Output the (x, y) coordinate of the center of the cell containing the given text.  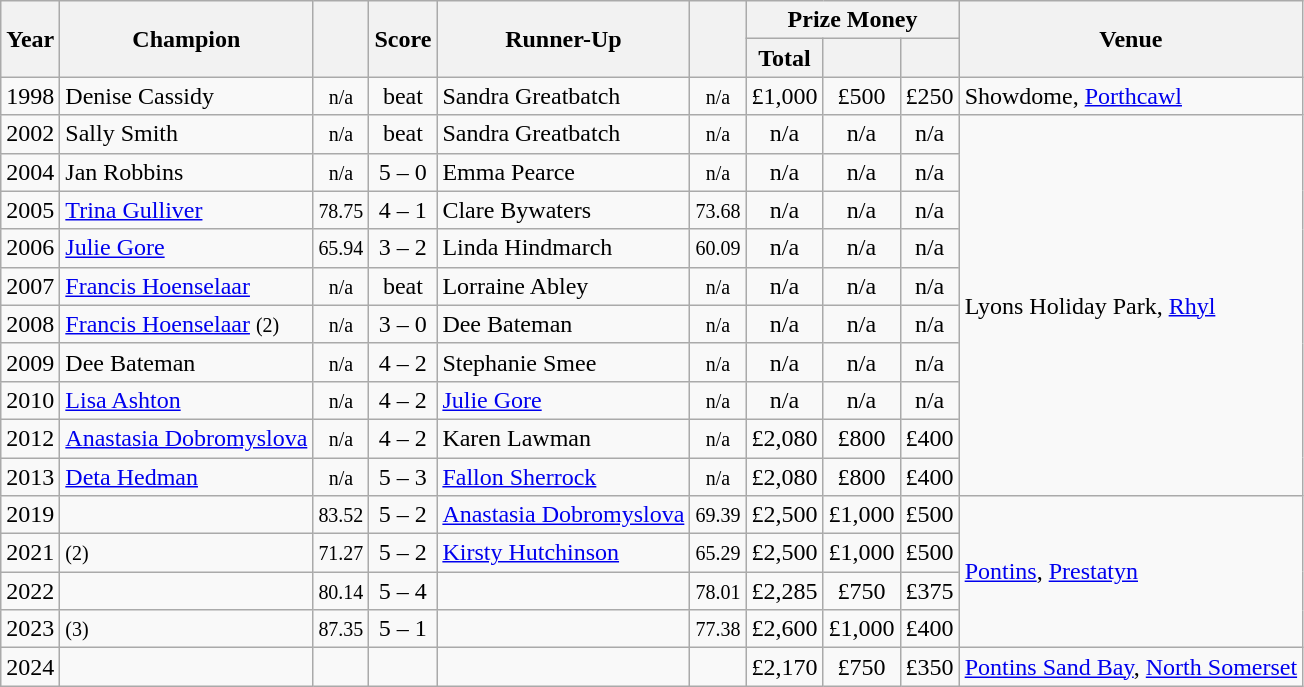
2005 (30, 210)
5 – 4 (403, 591)
Trina Gulliver (186, 210)
Stephanie Smee (564, 362)
87.35 (341, 629)
2004 (30, 172)
Deta Hedman (186, 477)
£250 (930, 96)
Venue (1131, 39)
Clare Bywaters (564, 210)
Runner-Up (564, 39)
2022 (30, 591)
2024 (30, 667)
65.29 (718, 553)
60.09 (718, 248)
69.39 (718, 515)
2019 (30, 515)
(3) (186, 629)
5 – 3 (403, 477)
65.94 (341, 248)
Sally Smith (186, 134)
Total (784, 58)
Francis Hoenselaar (2) (186, 324)
Fallon Sherrock (564, 477)
Francis Hoenselaar (186, 286)
£350 (930, 667)
2012 (30, 438)
(2) (186, 553)
2008 (30, 324)
Lorraine Abley (564, 286)
73.68 (718, 210)
71.27 (341, 553)
3 – 2 (403, 248)
Prize Money (852, 20)
Jan Robbins (186, 172)
3 – 0 (403, 324)
1998 (30, 96)
£375 (930, 591)
Denise Cassidy (186, 96)
£2,600 (784, 629)
2002 (30, 134)
Champion (186, 39)
2021 (30, 553)
5 – 0 (403, 172)
Score (403, 39)
2013 (30, 477)
78.01 (718, 591)
77.38 (718, 629)
£2,170 (784, 667)
2023 (30, 629)
Pontins, Prestatyn (1131, 572)
Emma Pearce (564, 172)
83.52 (341, 515)
Karen Lawman (564, 438)
2006 (30, 248)
Lyons Holiday Park, Rhyl (1131, 306)
Year (30, 39)
2009 (30, 362)
Linda Hindmarch (564, 248)
£2,285 (784, 591)
Pontins Sand Bay, North Somerset (1131, 667)
4 – 1 (403, 210)
Showdome, Porthcawl (1131, 96)
Lisa Ashton (186, 400)
2007 (30, 286)
80.14 (341, 591)
5 – 1 (403, 629)
2010 (30, 400)
Kirsty Hutchinson (564, 553)
78.75 (341, 210)
